From the cell containing the given text, extract its center point as (x, y) coordinate. 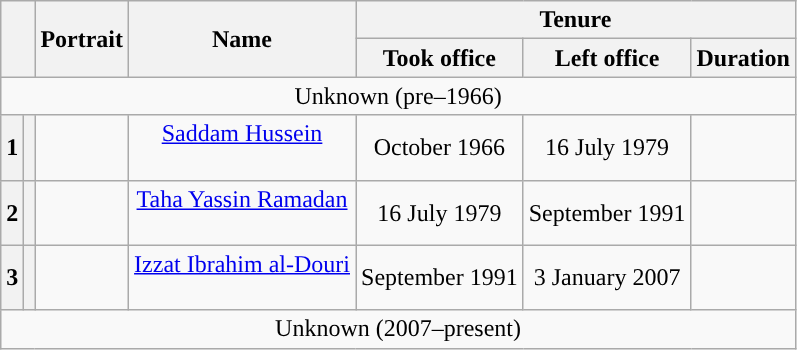
October 1966 (440, 148)
1 (12, 148)
Tenure (576, 20)
Taha Yassin Ramadan (242, 212)
Saddam Hussein (242, 148)
2 (12, 212)
Took office (440, 58)
Unknown (pre–1966) (398, 96)
3 (12, 278)
3 January 2007 (607, 278)
Portrait (82, 39)
Izzat Ibrahim al-Douri (242, 278)
Name (242, 39)
Unknown (2007–present) (398, 329)
Left office (607, 58)
Duration (743, 58)
